Detect which cell encompasses the target text, then output its [x, y] center coordinate. 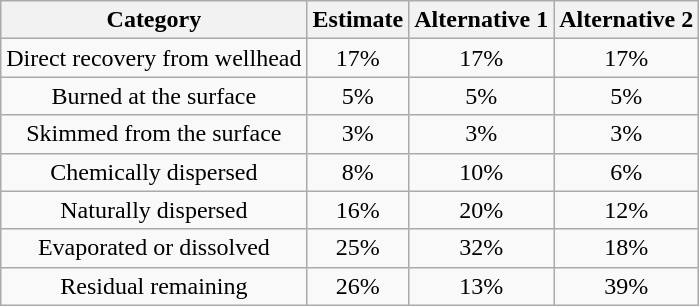
13% [482, 286]
Alternative 2 [626, 20]
Naturally dispersed [154, 210]
25% [358, 248]
8% [358, 172]
Direct recovery from wellhead [154, 58]
Skimmed from the surface [154, 134]
20% [482, 210]
Residual remaining [154, 286]
18% [626, 248]
Chemically dispersed [154, 172]
Category [154, 20]
32% [482, 248]
6% [626, 172]
16% [358, 210]
26% [358, 286]
Evaporated or dissolved [154, 248]
Alternative 1 [482, 20]
39% [626, 286]
12% [626, 210]
10% [482, 172]
Burned at the surface [154, 96]
Estimate [358, 20]
